Identify which cell holds the provided text, then report its [x, y] central coordinate. 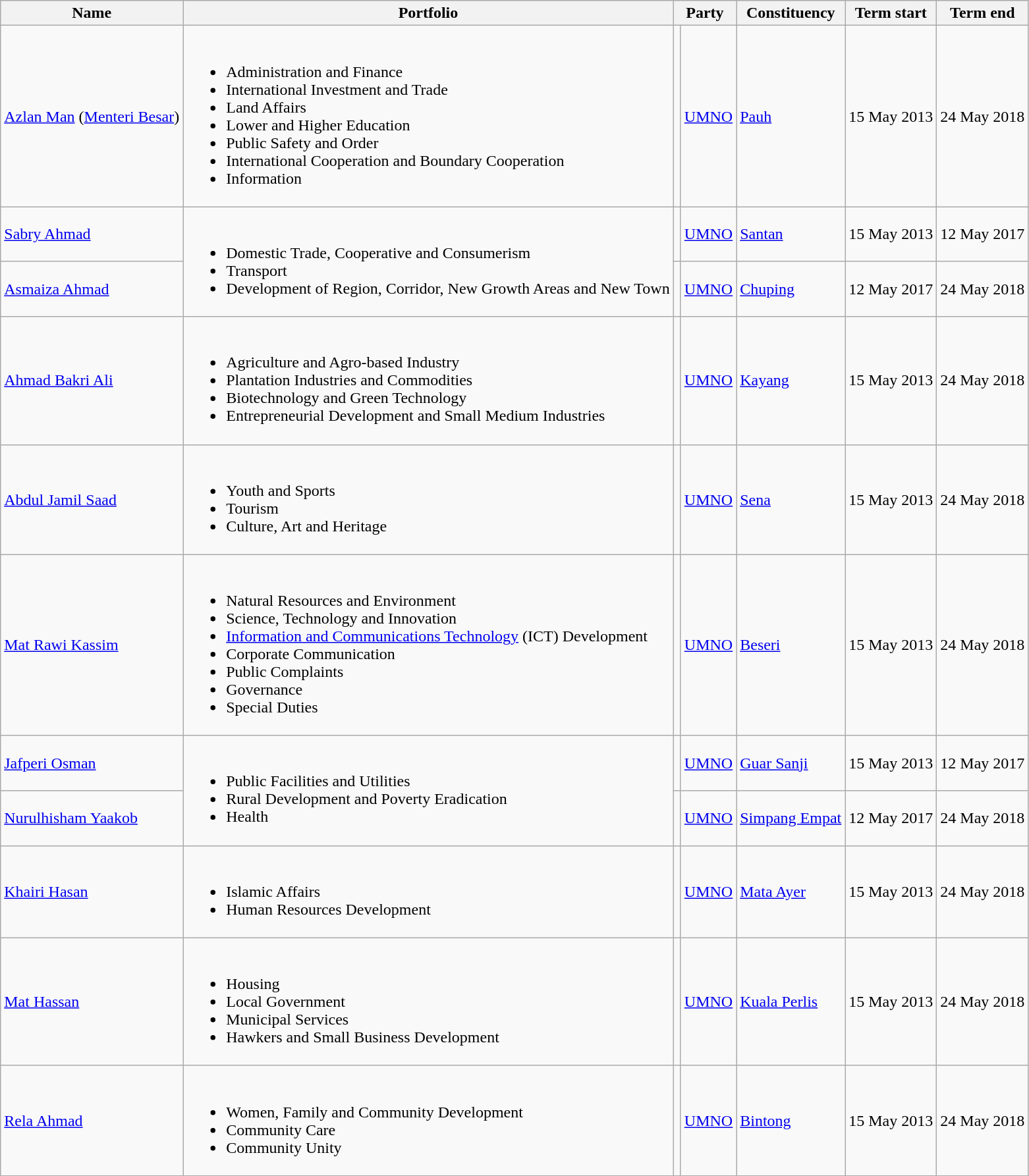
Islamic AffairsHuman Resources Development [428, 892]
Public Facilities and UtilitiesRural Development and Poverty EradicationHealth [428, 790]
Abdul Jamil Saad [92, 499]
Term end [983, 13]
Azlan Man (Menteri Besar) [92, 116]
Jafperi Osman [92, 763]
Domestic Trade, Cooperative and ConsumerismTransportDevelopment of Region, Corridor, New Growth Areas and New Town [428, 262]
Chuping [791, 289]
Mata Ayer [791, 892]
HousingLocal GovernmentMunicipal ServicesHawkers and Small Business Development [428, 1002]
Party [705, 13]
Term start [891, 13]
Sabry Ahmad [92, 234]
Mat Rawi Kassim [92, 645]
Kuala Perlis [791, 1002]
Portfolio [428, 13]
Guar Sanji [791, 763]
Nurulhisham Yaakob [92, 818]
Sena [791, 499]
Women, Family and Community DevelopmentCommunity CareCommunity Unity [428, 1121]
Simpang Empat [791, 818]
Mat Hassan [92, 1002]
Name [92, 13]
Asmaiza Ahmad [92, 289]
Rela Ahmad [92, 1121]
Kayang [791, 381]
Ahmad Bakri Ali [92, 381]
Constituency [791, 13]
Bintong [791, 1121]
Khairi Hasan [92, 892]
Santan [791, 234]
Pauh [791, 116]
Beseri [791, 645]
Youth and SportsTourismCulture, Art and Heritage [428, 499]
